Identify which cell holds the provided text, then report its [X, Y] central coordinate. 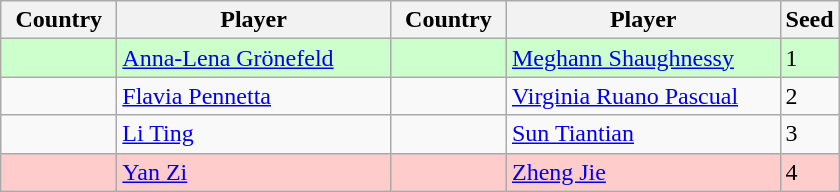
1 [810, 58]
Yan Zi [254, 172]
Meghann Shaughnessy [643, 58]
Seed [810, 20]
3 [810, 134]
Li Ting [254, 134]
Zheng Jie [643, 172]
Flavia Pennetta [254, 96]
Virginia Ruano Pascual [643, 96]
4 [810, 172]
2 [810, 96]
Anna-Lena Grönefeld [254, 58]
Sun Tiantian [643, 134]
